Search for the cell housing the specified text and yield its [X, Y] center coordinate. 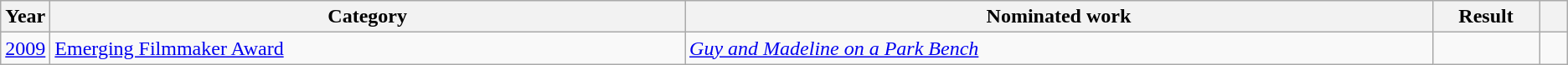
Guy and Madeline on a Park Bench [1059, 48]
Emerging Filmmaker Award [368, 48]
Result [1486, 17]
Category [368, 17]
Nominated work [1059, 17]
Year [25, 17]
2009 [25, 48]
